Provide the (X, Y) coordinate of the cell's center where the given text is located.  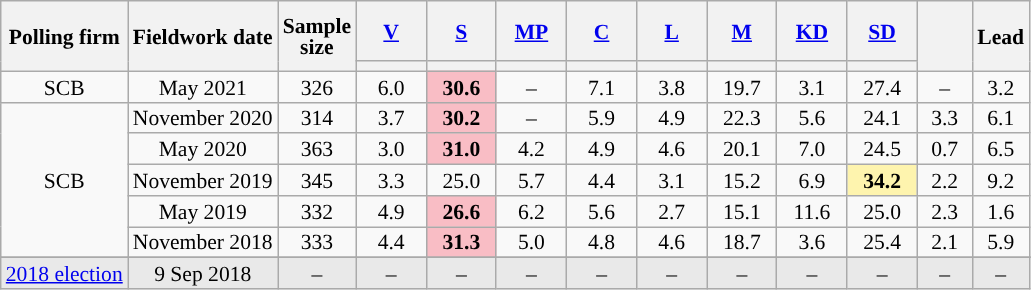
S (461, 31)
V (391, 31)
3.6 (812, 242)
314 (317, 118)
27.4 (882, 86)
3.7 (391, 118)
C (601, 31)
4.2 (531, 150)
3.8 (672, 86)
6.1 (1000, 118)
5.0 (531, 242)
15.1 (742, 212)
34.2 (882, 180)
345 (317, 180)
November 2020 (203, 118)
20.1 (742, 150)
6.9 (812, 180)
Polling firm (64, 36)
3.0 (391, 150)
31.3 (461, 242)
2018 election (64, 274)
9 Sep 2018 (203, 274)
333 (317, 242)
0.7 (944, 150)
KD (812, 31)
MP (531, 31)
M (742, 31)
332 (317, 212)
1.6 (1000, 212)
2.3 (944, 212)
2.7 (672, 212)
L (672, 31)
15.2 (742, 180)
2.1 (944, 242)
18.7 (742, 242)
May 2021 (203, 86)
31.0 (461, 150)
326 (317, 86)
11.6 (812, 212)
2.2 (944, 180)
November 2019 (203, 180)
Samplesize (317, 36)
5.7 (531, 180)
19.7 (742, 86)
363 (317, 150)
9.2 (1000, 180)
3.2 (1000, 86)
May 2020 (203, 150)
SD (882, 31)
22.3 (742, 118)
Fieldwork date (203, 36)
November 2018 (203, 242)
6.5 (1000, 150)
24.5 (882, 150)
30.6 (461, 86)
6.2 (531, 212)
30.2 (461, 118)
7.0 (812, 150)
25.4 (882, 242)
May 2019 (203, 212)
26.6 (461, 212)
6.0 (391, 86)
4.8 (601, 242)
24.1 (882, 118)
Lead (1000, 36)
7.1 (601, 86)
